Provide the [x, y] coordinate of the cell's center where the given text is located.  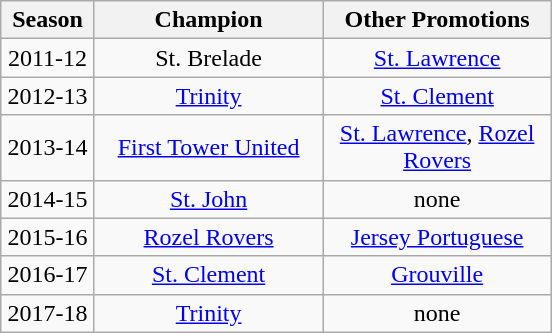
Grouville [438, 275]
2013-14 [48, 148]
2014-15 [48, 199]
2015-16 [48, 237]
St. Lawrence [438, 58]
2011-12 [48, 58]
Jersey Portuguese [438, 237]
St. John [208, 199]
St. Lawrence, Rozel Rovers [438, 148]
Champion [208, 20]
2012-13 [48, 96]
St. Brelade [208, 58]
First Tower United [208, 148]
Rozel Rovers [208, 237]
2016-17 [48, 275]
Season [48, 20]
2017-18 [48, 313]
Other Promotions [438, 20]
